Return the (X, Y) coordinate for the center point of the cell that contains the specified text.  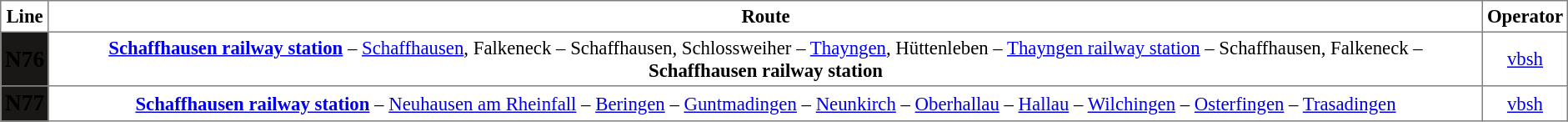
N76 (25, 58)
Route (765, 17)
Line (25, 17)
N77 (25, 104)
Operator (1525, 17)
